For the text-containing cell, return its midpoint in (x, y) coordinate format. 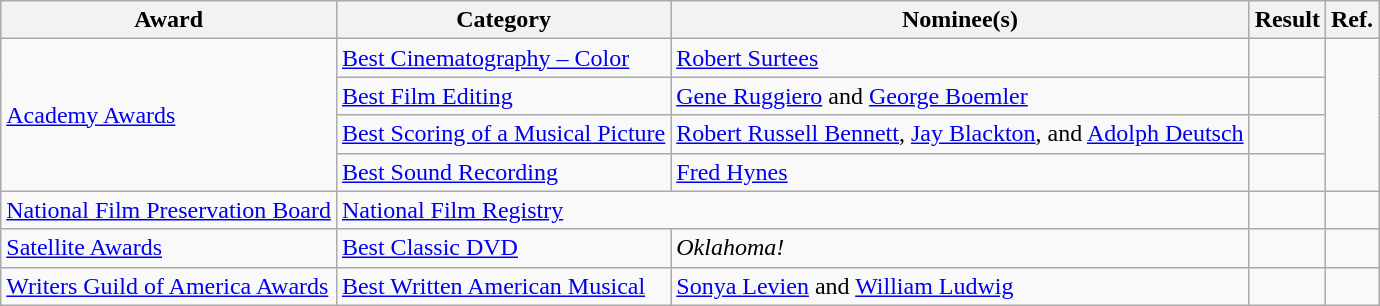
Best Classic DVD (503, 248)
Nominee(s) (960, 20)
Satellite Awards (169, 248)
National Film Preservation Board (169, 210)
Best Cinematography – Color (503, 58)
Robert Russell Bennett, Jay Blackton, and Adolph Deutsch (960, 134)
Ref. (1352, 20)
Best Film Editing (503, 96)
Writers Guild of America Awards (169, 286)
Fred Hynes (960, 172)
Academy Awards (169, 115)
Gene Ruggiero and George Boemler (960, 96)
Award (169, 20)
Robert Surtees (960, 58)
Best Written American Musical (503, 286)
National Film Registry (792, 210)
Sonya Levien and William Ludwig (960, 286)
Result (1287, 20)
Best Scoring of a Musical Picture (503, 134)
Best Sound Recording (503, 172)
Category (503, 20)
Oklahoma! (960, 248)
